Return (x, y) of the center of cell containing provided text 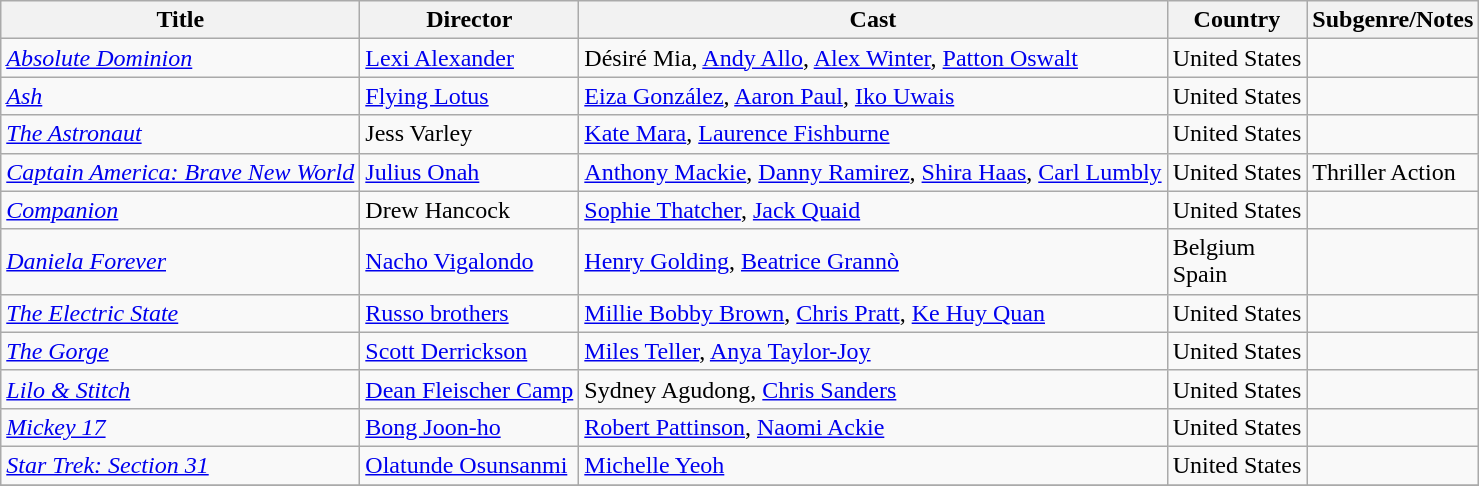
Russo brothers (470, 313)
Ash (180, 96)
Anthony Mackie, Danny Ramirez, Shira Haas, Carl Lumbly (873, 172)
Director (470, 20)
Désiré Mia, Andy Allo, Alex Winter, Patton Oswalt (873, 58)
Lilo & Stitch (180, 389)
Mickey 17 (180, 427)
Eiza González, Aaron Paul, Iko Uwais (873, 96)
Scott Derrickson (470, 351)
Star Trek: Section 31 (180, 465)
Bong Joon-ho (470, 427)
Country (1237, 20)
Flying Lotus (470, 96)
Millie Bobby Brown, Chris Pratt, Ke Huy Quan (873, 313)
Lexi Alexander (470, 58)
BelgiumSpain (1237, 262)
The Astronaut (180, 134)
Henry Golding, Beatrice Grannò (873, 262)
Sydney Agudong, Chris Sanders (873, 389)
Robert Pattinson, Naomi Ackie (873, 427)
The Gorge (180, 351)
Cast (873, 20)
Sophie Thatcher, Jack Quaid (873, 210)
Jess Varley (470, 134)
Nacho Vigalondo (470, 262)
Subgenre/Notes (1393, 20)
Miles Teller, Anya Taylor-Joy (873, 351)
Olatunde Osunsanmi (470, 465)
Drew Hancock (470, 210)
Captain America: Brave New World (180, 172)
Companion (180, 210)
The Electric State (180, 313)
Michelle Yeoh (873, 465)
Title (180, 20)
Kate Mara, Laurence Fishburne (873, 134)
Dean Fleischer Camp (470, 389)
Julius Onah (470, 172)
Daniela Forever (180, 262)
Absolute Dominion (180, 58)
Thriller Action (1393, 172)
